Extract the [x, y] coordinate from the center of the cell holding the provided text.  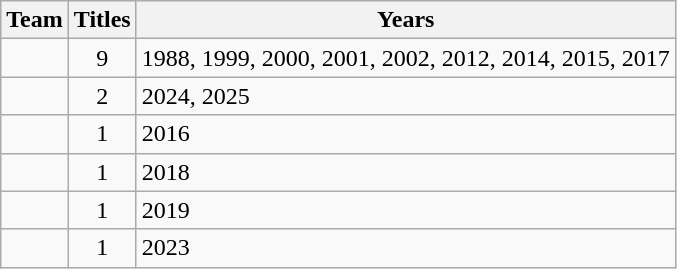
9 [102, 58]
2024, 2025 [406, 96]
2019 [406, 210]
2023 [406, 248]
2018 [406, 172]
2016 [406, 134]
Titles [102, 20]
1988, 1999, 2000, 2001, 2002, 2012, 2014, 2015, 2017 [406, 58]
Team [35, 20]
2 [102, 96]
Years [406, 20]
